Determine the [x, y] coordinate at the center of the cell enclosing the given text.  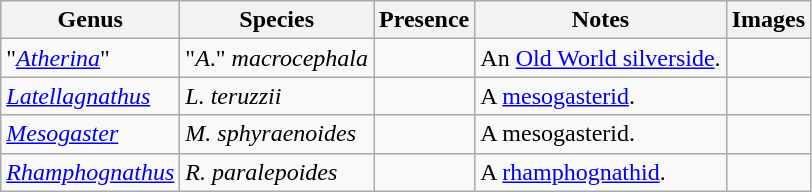
Species [277, 20]
R. paralepoides [277, 172]
Notes [600, 20]
Presence [424, 20]
Mesogaster [90, 134]
Images [768, 20]
"A." macrocephala [277, 58]
Latellagnathus [90, 96]
Genus [90, 20]
Rhamphognathus [90, 172]
M. sphyraenoides [277, 134]
A rhamphognathid. [600, 172]
An Old World silverside. [600, 58]
"Atherina" [90, 58]
L. teruzzii [277, 96]
